Pinpoint the cell where the given text exists, returning its [X, Y] midpoint coordinate. 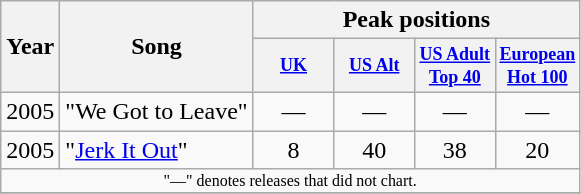
20 [537, 150]
"—" denotes releases that did not chart. [290, 181]
UK [294, 66]
US Alt [374, 66]
40 [374, 150]
Peak positions [416, 20]
"We Got to Leave" [156, 111]
Song [156, 47]
US Adult Top 40 [454, 66]
European Hot 100 [537, 66]
38 [454, 150]
8 [294, 150]
"Jerk It Out" [156, 150]
Year [30, 47]
